Locate the cell with the specified text and output its [X, Y] center coordinate. 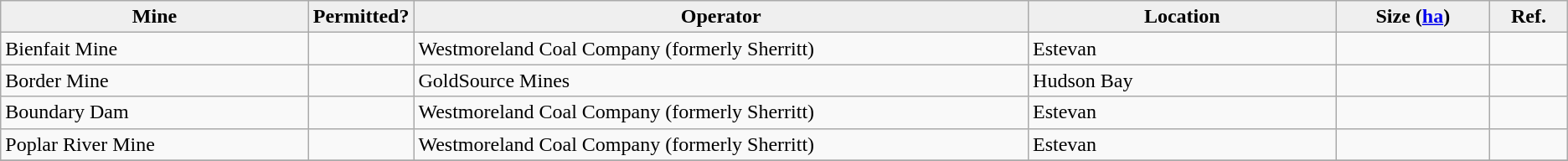
Ref. [1529, 17]
Location [1183, 17]
Poplar River Mine [155, 144]
Hudson Bay [1183, 80]
GoldSource Mines [721, 80]
Operator [721, 17]
Border Mine [155, 80]
Mine [155, 17]
Boundary Dam [155, 112]
Size (ha) [1413, 17]
Bienfait Mine [155, 49]
Permitted? [361, 17]
